Search for the cell housing the specified text and yield its [x, y] center coordinate. 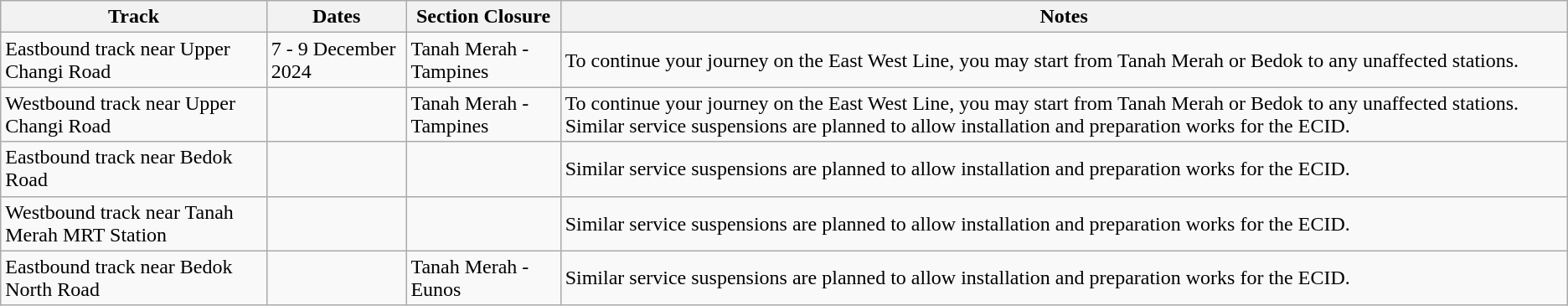
Eastbound track near Upper Changi Road [134, 60]
Tanah Merah - Eunos [483, 278]
Westbound track near Tanah Merah MRT Station [134, 223]
Eastbound track near Bedok Road [134, 169]
Notes [1064, 17]
Dates [337, 17]
To continue your journey on the East West Line, you may start from Tanah Merah or Bedok to any unaffected stations. [1064, 60]
Eastbound track near Bedok North Road [134, 278]
Section Closure [483, 17]
Westbound track near Upper Changi Road [134, 114]
7 - 9 December 2024 [337, 60]
Track [134, 17]
